Identify which cell holds the provided text, then report its [X, Y] central coordinate. 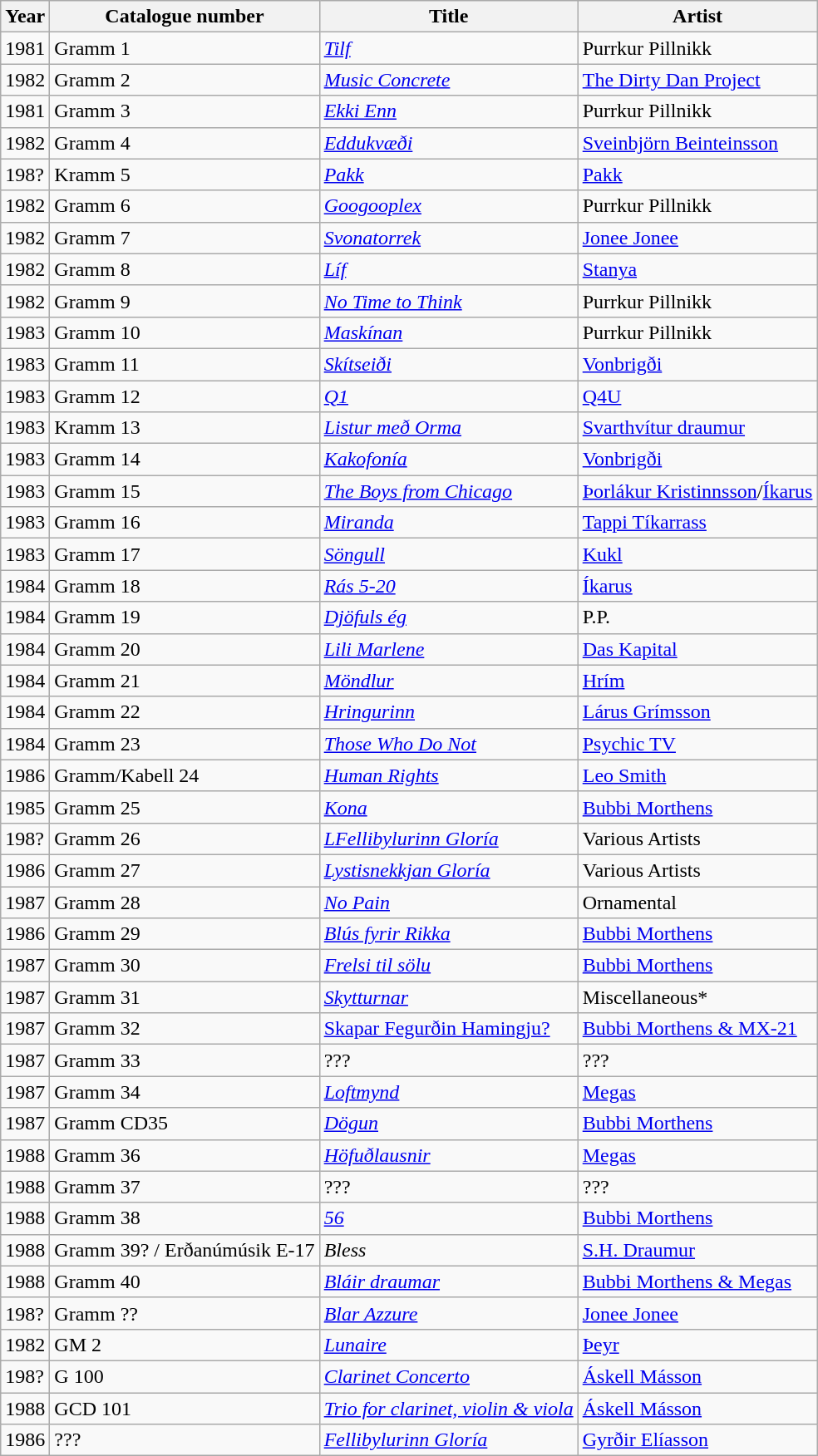
Lárus Grímsson [697, 712]
Djöfuls ég [449, 617]
Lystisnekkjan Gloría [449, 870]
Gramm 27 [185, 870]
Möndlur [449, 681]
Gramm 18 [185, 586]
Q1 [449, 396]
Kramm 13 [185, 428]
Söngull [449, 554]
Gramm 14 [185, 460]
Gramm 23 [185, 744]
Gramm 33 [185, 1060]
Listur með Orma [449, 428]
Gramm 34 [185, 1092]
Gramm 40 [185, 1281]
Catalogue number [185, 17]
Gramm 3 [185, 111]
Gramm 2 [185, 80]
Gramm/Kabell 24 [185, 775]
Human Rights [449, 775]
The Dirty Dan Project [697, 80]
Bless [449, 1250]
Trio for clarinet, violin & viola [449, 1409]
Das Kapital [697, 649]
S.H. Draumur [697, 1250]
Blar Azzure [449, 1313]
Skytturnar [449, 997]
Kona [449, 807]
Gramm 39? / Erðanúmúsik E-17 [185, 1250]
Gramm CD35 [185, 1124]
Rás 5-20 [449, 586]
Gramm 15 [185, 491]
Svonatorrek [449, 238]
Skítseiði [449, 364]
Gramm 7 [185, 238]
Gramm 29 [185, 934]
Svarthvítur draumur [697, 428]
Íkarus [697, 586]
Loftmynd [449, 1092]
Maskínan [449, 332]
Höfuðlausnir [449, 1155]
Gramm 8 [185, 269]
Kramm 5 [185, 175]
Googooplex [449, 206]
P.P. [697, 617]
Gramm 4 [185, 143]
Q4U [697, 396]
Gramm 19 [185, 617]
Gramm 28 [185, 902]
Music Concrete [449, 80]
Gramm ?? [185, 1313]
Miscellaneous* [697, 997]
Lili Marlene [449, 649]
Bubbi Morthens & Megas [697, 1281]
Psychic TV [697, 744]
Year [25, 17]
Ornamental [697, 902]
Ekki Enn [449, 111]
Hrím [697, 681]
Gramm 38 [185, 1218]
Miranda [449, 523]
Fellibylurinn Gloría [449, 1440]
Dögun [449, 1124]
Title [449, 17]
Bubbi Morthens & MX-21 [697, 1029]
1985 [25, 807]
Gramm 25 [185, 807]
Gramm 21 [185, 681]
Kukl [697, 554]
Gramm 16 [185, 523]
Gramm 22 [185, 712]
LFellibylurinn Gloría [449, 839]
Skapar Fegurðin Hamingju? [449, 1029]
Stanya [697, 269]
Sveinbjörn Beinteinsson [697, 143]
Blús fyrir Rikka [449, 934]
G 100 [185, 1376]
Gramm 1 [185, 48]
Gramm 6 [185, 206]
Gramm 12 [185, 396]
GCD 101 [185, 1409]
Lunaire [449, 1345]
No Time to Think [449, 301]
Gramm 37 [185, 1187]
The Boys from Chicago [449, 491]
Gramm 9 [185, 301]
Gramm 26 [185, 839]
Clarinet Concerto [449, 1376]
Artist [697, 17]
No Pain [449, 902]
Those Who Do Not [449, 744]
Gramm 17 [185, 554]
Gramm 20 [185, 649]
Gyrðir Elíasson [697, 1440]
Tappi Tíkarrass [697, 523]
Kakofonía [449, 460]
Bláir draumar [449, 1281]
Gramm 10 [185, 332]
Hringurinn [449, 712]
Frelsi til sölu [449, 966]
Gramm 11 [185, 364]
Gramm 36 [185, 1155]
Gramm 32 [185, 1029]
Þorlákur Kristinnsson/Íkarus [697, 491]
Tilf [449, 48]
Þeyr [697, 1345]
Líf [449, 269]
Gramm 31 [185, 997]
56 [449, 1218]
Gramm 30 [185, 966]
Eddukvæði [449, 143]
GM 2 [185, 1345]
Leo Smith [697, 775]
